Extract the [X, Y] coordinate from the center of the cell holding the provided text.  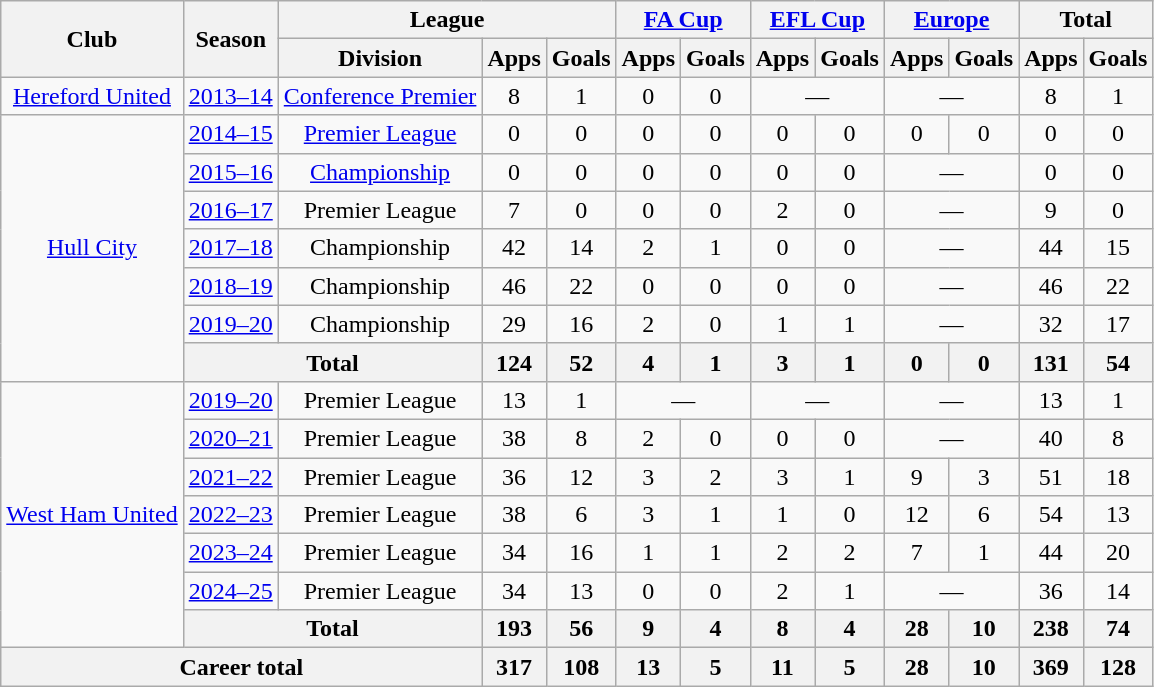
51 [1051, 477]
2018–19 [230, 286]
Season [230, 39]
Career total [242, 667]
193 [514, 629]
West Ham United [92, 514]
20 [1118, 553]
2015–16 [230, 172]
42 [514, 248]
56 [581, 629]
52 [581, 362]
317 [514, 667]
2023–24 [230, 553]
18 [1118, 477]
2020–21 [230, 438]
128 [1118, 667]
EFL Cup [817, 20]
League [447, 20]
2014–15 [230, 134]
Division [380, 58]
Europe [951, 20]
108 [581, 667]
Conference Premier [380, 96]
17 [1118, 324]
2013–14 [230, 96]
FA Cup [683, 20]
369 [1051, 667]
Club [92, 39]
2024–25 [230, 591]
238 [1051, 629]
2017–18 [230, 248]
131 [1051, 362]
Hereford United [92, 96]
11 [782, 667]
2016–17 [230, 210]
124 [514, 362]
40 [1051, 438]
2022–23 [230, 515]
32 [1051, 324]
29 [514, 324]
74 [1118, 629]
2021–22 [230, 477]
Hull City [92, 248]
15 [1118, 248]
